From the cell containing the given text, extract its center point as [x, y] coordinate. 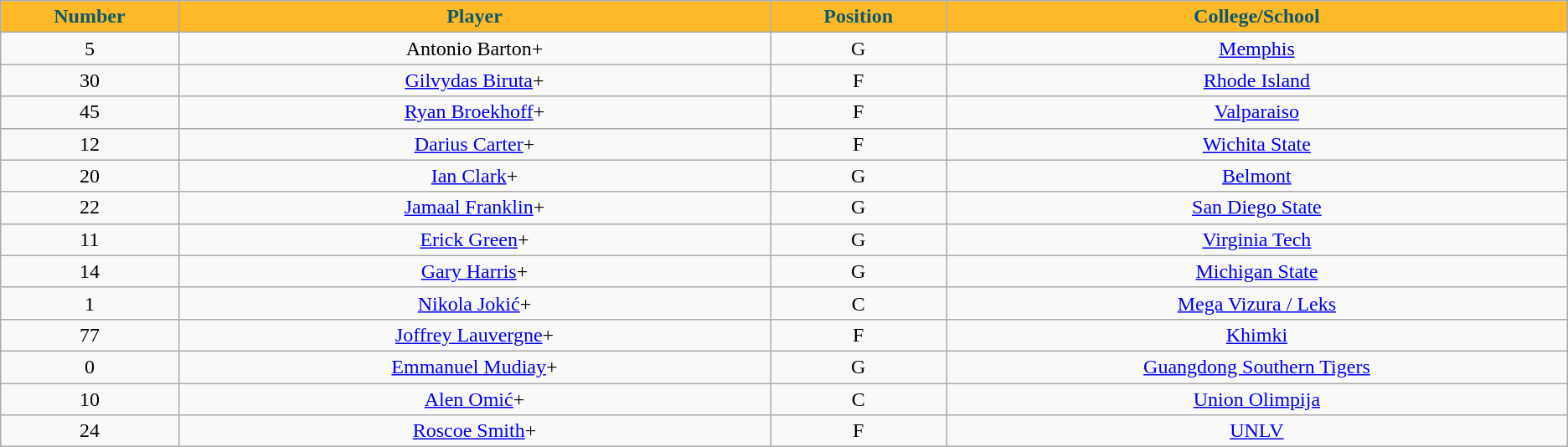
Player [474, 17]
San Diego State [1257, 208]
Union Olimpija [1257, 399]
22 [90, 208]
Ryan Broekhoff+ [474, 112]
Gilvydas Biruta+ [474, 80]
Darius Carter+ [474, 144]
Valparaiso [1257, 112]
Belmont [1257, 176]
24 [90, 431]
Wichita State [1257, 144]
20 [90, 176]
Michigan State [1257, 271]
Ian Clark+ [474, 176]
10 [90, 399]
0 [90, 367]
Emmanuel Mudiay+ [474, 367]
Rhode Island [1257, 80]
5 [90, 49]
College/School [1257, 17]
UNLV [1257, 431]
1 [90, 303]
Khimki [1257, 335]
Gary Harris+ [474, 271]
12 [90, 144]
Guangdong Southern Tigers [1257, 367]
Number [90, 17]
Antonio Barton+ [474, 49]
Joffrey Lauvergne+ [474, 335]
Roscoe Smith+ [474, 431]
Nikola Jokić+ [474, 303]
14 [90, 271]
Alen Omić+ [474, 399]
30 [90, 80]
Virginia Tech [1257, 239]
Memphis [1257, 49]
Position [859, 17]
11 [90, 239]
Jamaal Franklin+ [474, 208]
45 [90, 112]
Erick Green+ [474, 239]
77 [90, 335]
Mega Vizura / Leks [1257, 303]
